Locate the cell with the specified text and output its [x, y] center coordinate. 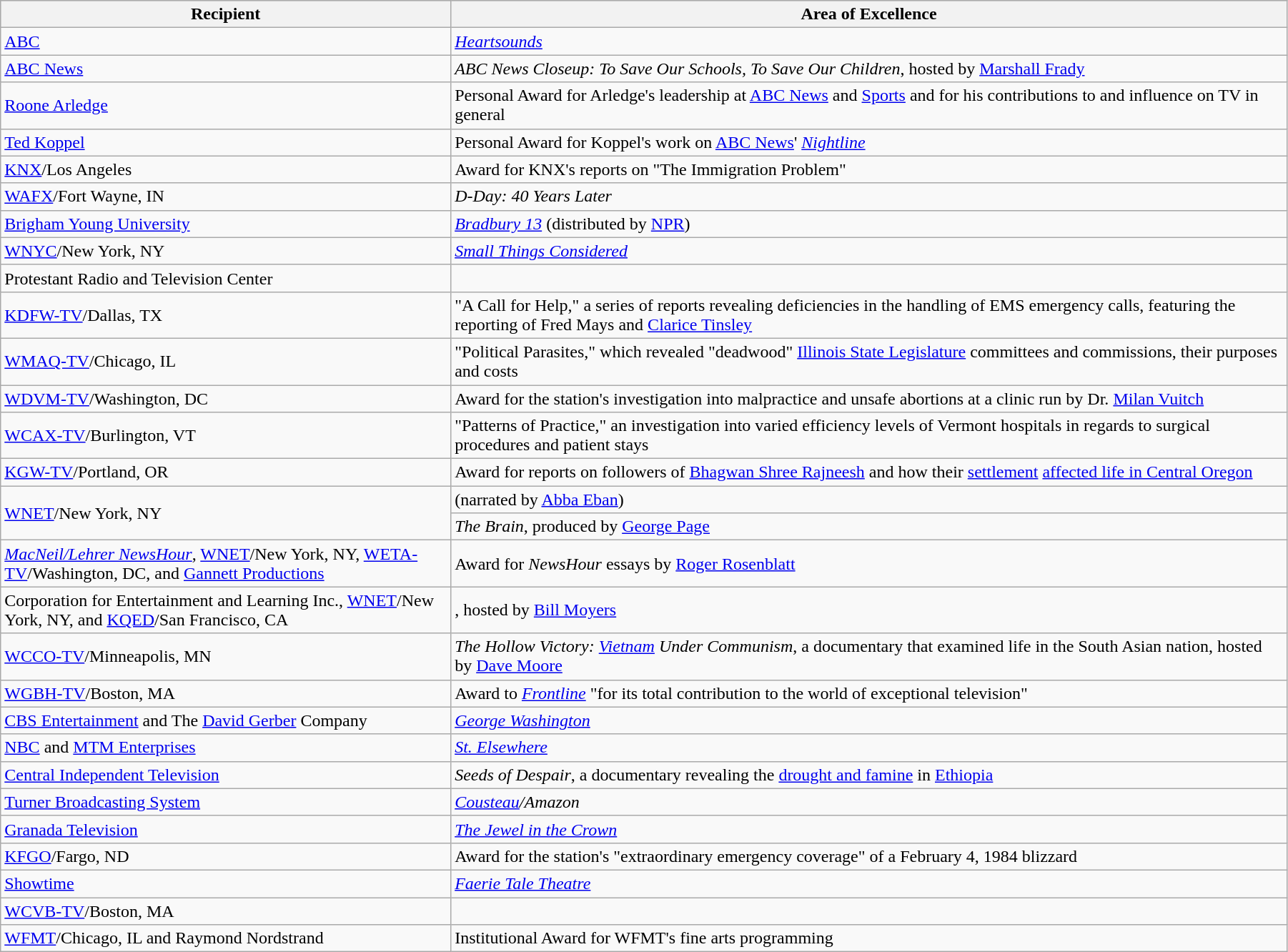
Heartsounds [869, 41]
Award for the station's investigation into malpractice and unsafe abortions at a clinic run by Dr. Milan Vuitch [869, 398]
Award for reports on followers of Bhagwan Shree Rajneesh and how their settlement affected life in Central Oregon [869, 472]
"Patterns of Practice," an investigation into varied efficiency levels of Vermont hospitals in regards to surgical procedures and patient stays [869, 436]
Small Things Considered [869, 251]
WCVB-TV/Boston, MA [226, 911]
Area of Excellence [869, 14]
Corporation for Entertainment and Learning Inc., WNET/New York, NY, and KQED/San Francisco, CA [226, 610]
"Political Parasites," which revealed "deadwood" Illinois State Legislature committees and commissions, their purposes and costs [869, 362]
St. Elsewhere [869, 748]
Ted Koppel [226, 142]
Protestant Radio and Television Center [226, 278]
The Hollow Victory: Vietnam Under Communism, a documentary that examined life in the South Asian nation, hosted by Dave Moore [869, 656]
Faerie Tale Theatre [869, 883]
The Jewel in the Crown [869, 829]
Award to Frontline "for its total contribution to the world of exceptional television" [869, 693]
Seeds of Despair, a documentary revealing the drought and famine in Ethiopia [869, 775]
KGW-TV/Portland, OR [226, 472]
WGBH-TV/Boston, MA [226, 693]
KDFW-TV/Dallas, TX [226, 314]
Bradbury 13 (distributed by NPR) [869, 224]
WDVM-TV/Washington, DC [226, 398]
Institutional Award for WFMT's fine arts programming [869, 938]
WCAX-TV/Burlington, VT [226, 436]
KNX/Los Angeles [226, 169]
George Washington [869, 720]
Roone Arledge [226, 106]
WCCO-TV/Minneapolis, MN [226, 656]
ABC News [226, 69]
NBC and MTM Enterprises [226, 748]
Cousteau/Amazon [869, 802]
The Brain, produced by George Page [869, 527]
(narrated by Abba Eban) [869, 500]
Brigham Young University [226, 224]
Personal Award for Arledge's leadership at ABC News and Sports and for his contributions to and influence on TV in general [869, 106]
Central Independent Television [226, 775]
WMAQ-TV/Chicago, IL [226, 362]
Award for KNX's reports on "The Immigration Problem" [869, 169]
WFMT/Chicago, IL and Raymond Nordstrand [226, 938]
Recipient [226, 14]
Award for NewsHour essays by Roger Rosenblatt [869, 563]
Personal Award for Koppel's work on ABC News' Nightline [869, 142]
WNYC/New York, NY [226, 251]
MacNeil/Lehrer NewsHour, WNET/New York, NY, WETA-TV/Washington, DC, and Gannett Productions [226, 563]
ABC News Closeup: To Save Our Schools, To Save Our Children, hosted by Marshall Frady [869, 69]
WAFX/Fort Wayne, IN [226, 197]
Turner Broadcasting System [226, 802]
ABC [226, 41]
WNET/New York, NY [226, 513]
Award for the station's "extraordinary emergency coverage" of a February 4, 1984 blizzard [869, 856]
CBS Entertainment and The David Gerber Company [226, 720]
Granada Television [226, 829]
KFGO/Fargo, ND [226, 856]
Showtime [226, 883]
D-Day: 40 Years Later [869, 197]
, hosted by Bill Moyers [869, 610]
